Return the (X, Y) coordinate for the center point of the cell that contains the specified text.  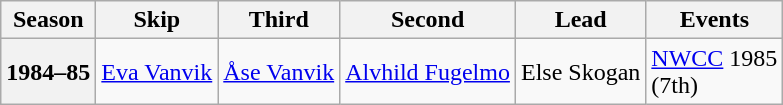
Events (714, 20)
NWCC 1985 (7th) (714, 72)
1984–85 (48, 72)
Season (48, 20)
Third (279, 20)
Åse Vanvik (279, 72)
Else Skogan (580, 72)
Second (428, 20)
Lead (580, 20)
Skip (157, 20)
Alvhild Fugelmo (428, 72)
Eva Vanvik (157, 72)
